Output the [X, Y] coordinate of the center of the cell containing the given text.  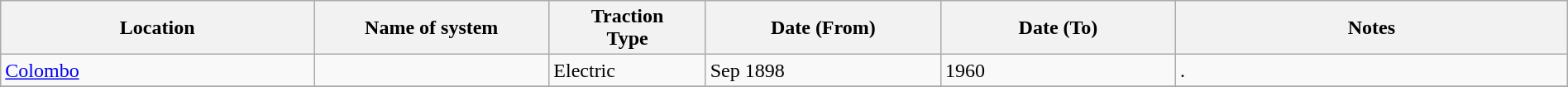
Name of system [432, 28]
Notes [1372, 28]
Date (From) [823, 28]
Sep 1898 [823, 70]
Electric [627, 70]
Location [157, 28]
Date (To) [1058, 28]
Colombo [157, 70]
. [1372, 70]
1960 [1058, 70]
TractionType [627, 28]
